Identify which cell holds the provided text, then report its (X, Y) central coordinate. 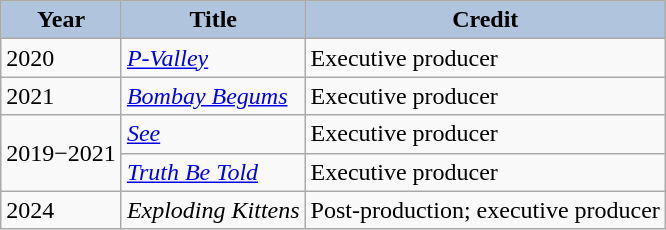
Title (213, 20)
Year (62, 20)
Credit (485, 20)
2021 (62, 96)
2020 (62, 58)
See (213, 134)
P-Valley (213, 58)
2019−2021 (62, 153)
Post-production; executive producer (485, 210)
Bombay Begums (213, 96)
Truth Be Told (213, 172)
2024 (62, 210)
Exploding Kittens (213, 210)
